Return the [x, y] coordinate for the center point of the cell that contains the specified text.  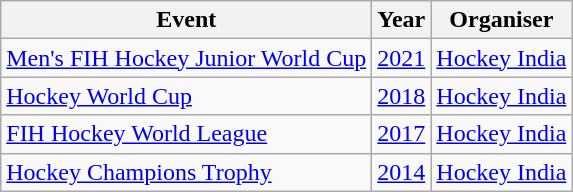
Hockey Champions Trophy [186, 172]
Event [186, 20]
2021 [402, 58]
2014 [402, 172]
FIH Hockey World League [186, 134]
Hockey World Cup [186, 96]
2017 [402, 134]
Year [402, 20]
Organiser [502, 20]
2018 [402, 96]
Men's FIH Hockey Junior World Cup [186, 58]
